Provide the (x, y) coordinate of the cell's center where the given text is located.  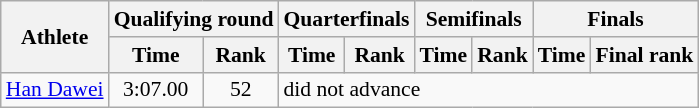
Athlete (55, 36)
Final rank (644, 55)
3:07.00 (156, 90)
52 (241, 90)
Semifinals (474, 19)
Han Dawei (55, 90)
Qualifying round (194, 19)
did not advance (488, 90)
Finals (616, 19)
Quarterfinals (346, 19)
